Return (x, y) of the center of cell containing provided text 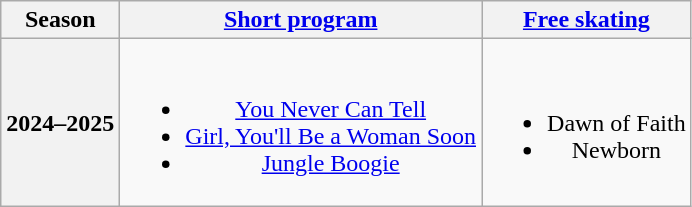
Dawn of Faith Newborn (587, 122)
Season (60, 20)
Free skating (587, 20)
You Never Can Tell Girl, You'll Be a Woman Soon Jungle Boogie (301, 122)
2024–2025 (60, 122)
Short program (301, 20)
